Identify which cell holds the provided text, then report its [X, Y] central coordinate. 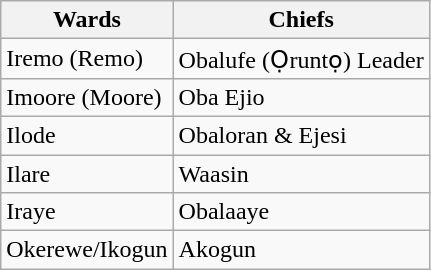
Imoore (Moore) [87, 97]
Obalufe (Ọruntọ) Leader [301, 59]
Obaloran & Ejesi [301, 135]
Akogun [301, 250]
Chiefs [301, 20]
Obalaaye [301, 212]
Okerewe/Ikogun [87, 250]
Ilode [87, 135]
Iremo (Remo) [87, 59]
Iraye [87, 212]
Waasin [301, 173]
Oba Ejio [301, 97]
Ilare [87, 173]
Wards [87, 20]
